Determine the (x, y) coordinate at the center of the cell enclosing the given text.  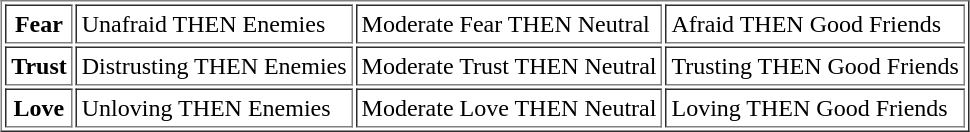
Moderate Trust THEN Neutral (510, 66)
Unloving THEN Enemies (214, 108)
Love (39, 108)
Fear (39, 24)
Trust (39, 66)
Loving THEN Good Friends (814, 108)
Distrusting THEN Enemies (214, 66)
Moderate Love THEN Neutral (510, 108)
Moderate Fear THEN Neutral (510, 24)
Afraid THEN Good Friends (814, 24)
Unafraid THEN Enemies (214, 24)
Trusting THEN Good Friends (814, 66)
